Return (x, y) of the center of cell containing provided text 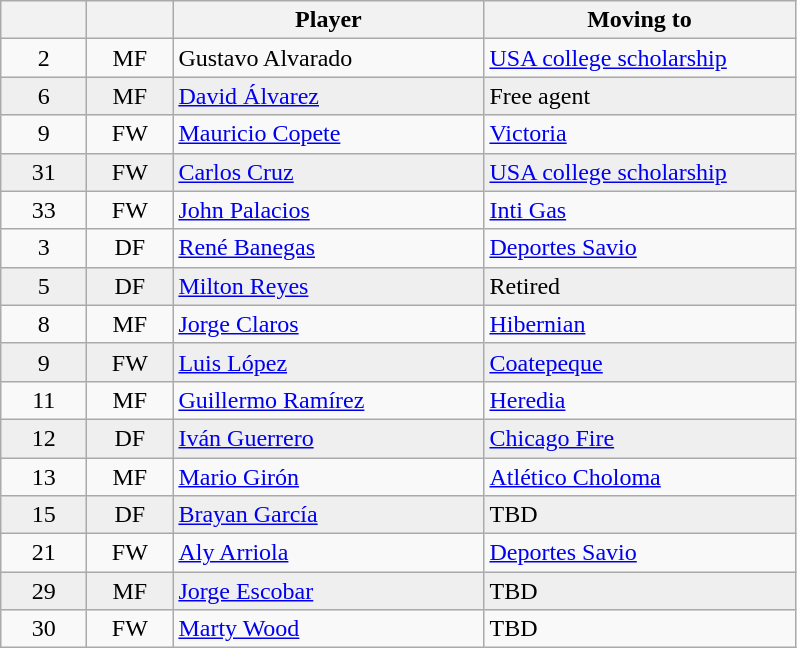
Inti Gas (640, 210)
Mario Girón (328, 477)
Moving to (640, 20)
Guillermo Ramírez (328, 400)
Luis López (328, 362)
3 (44, 248)
13 (44, 477)
René Banegas (328, 248)
Free agent (640, 96)
John Palacios (328, 210)
Hibernian (640, 324)
Retired (640, 286)
Marty Wood (328, 629)
Iván Guerrero (328, 438)
Milton Reyes (328, 286)
11 (44, 400)
Jorge Claros (328, 324)
Gustavo Alvarado (328, 58)
Player (328, 20)
29 (44, 591)
12 (44, 438)
Brayan García (328, 515)
30 (44, 629)
Carlos Cruz (328, 172)
6 (44, 96)
8 (44, 324)
Atlético Choloma (640, 477)
Mauricio Copete (328, 134)
21 (44, 553)
15 (44, 515)
2 (44, 58)
5 (44, 286)
33 (44, 210)
Chicago Fire (640, 438)
Heredia (640, 400)
David Álvarez (328, 96)
Jorge Escobar (328, 591)
31 (44, 172)
Aly Arriola (328, 553)
Coatepeque (640, 362)
Victoria (640, 134)
